Return the [X, Y] coordinate for the center point of the cell that contains the specified text.  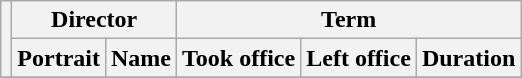
Director [94, 20]
Left office [359, 58]
Duration [468, 58]
Took office [239, 58]
Name [140, 58]
Term [349, 20]
Portrait [59, 58]
